Return the (x, y) coordinate for the center point of the cell that contains the specified text.  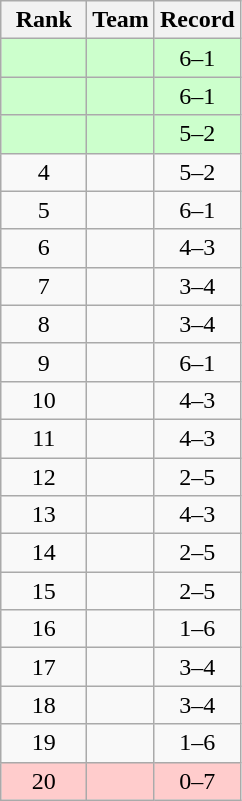
Rank (44, 20)
9 (44, 362)
12 (44, 477)
Record (197, 20)
19 (44, 743)
15 (44, 591)
5 (44, 210)
16 (44, 629)
18 (44, 705)
8 (44, 324)
17 (44, 667)
20 (44, 781)
11 (44, 438)
7 (44, 286)
0–7 (197, 781)
10 (44, 400)
14 (44, 553)
Team (121, 20)
4 (44, 172)
13 (44, 515)
6 (44, 248)
